From the cell containing the given text, extract its center point as [X, Y] coordinate. 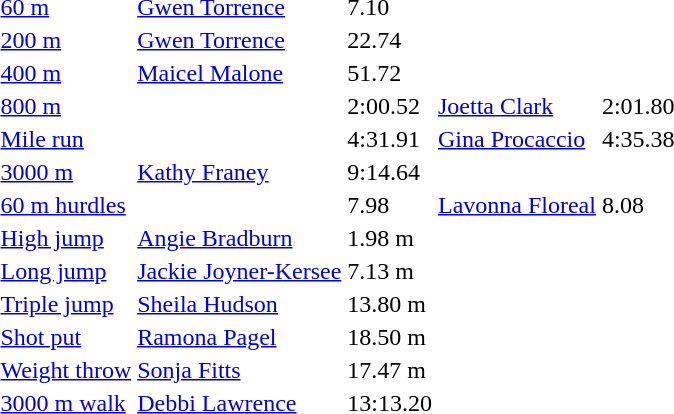
Gina Procaccio [516, 139]
4:31.91 [390, 139]
Sonja Fitts [240, 370]
Angie Bradburn [240, 238]
9:14.64 [390, 172]
17.47 m [390, 370]
22.74 [390, 40]
7.13 m [390, 271]
Kathy Franey [240, 172]
Gwen Torrence [240, 40]
Maicel Malone [240, 73]
Ramona Pagel [240, 337]
18.50 m [390, 337]
Sheila Hudson [240, 304]
Lavonna Floreal [516, 205]
Joetta Clark [516, 106]
51.72 [390, 73]
1.98 m [390, 238]
13.80 m [390, 304]
Jackie Joyner-Kersee [240, 271]
7.98 [390, 205]
2:00.52 [390, 106]
